Find where the given text appears and provide that cell's center as [X, Y] coordinate. 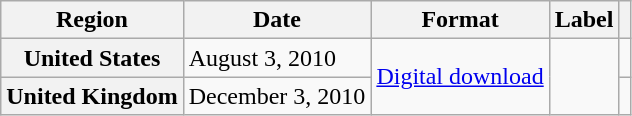
August 3, 2010 [277, 58]
Format [460, 20]
Label [584, 20]
United States [92, 58]
December 3, 2010 [277, 96]
United Kingdom [92, 96]
Date [277, 20]
Region [92, 20]
Digital download [460, 77]
